From the cell containing the given text, extract its center point as [X, Y] coordinate. 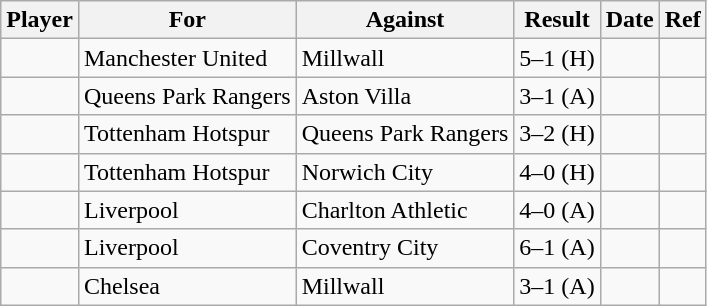
Result [557, 20]
6–1 (A) [557, 248]
3–2 (H) [557, 134]
4–0 (H) [557, 172]
Ref [682, 20]
Against [405, 20]
Date [630, 20]
Charlton Athletic [405, 210]
Aston Villa [405, 96]
Manchester United [187, 58]
4–0 (A) [557, 210]
Norwich City [405, 172]
For [187, 20]
Player [40, 20]
Chelsea [187, 286]
Coventry City [405, 248]
5–1 (H) [557, 58]
